Return [X, Y] of the center of cell containing provided text 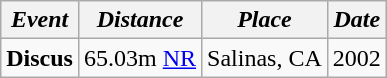
Place [265, 20]
Discus [40, 58]
2002 [356, 58]
Salinas, CA [265, 58]
65.03m NR [140, 58]
Distance [140, 20]
Event [40, 20]
Date [356, 20]
